Pinpoint the cell where the given text exists, returning its (x, y) midpoint coordinate. 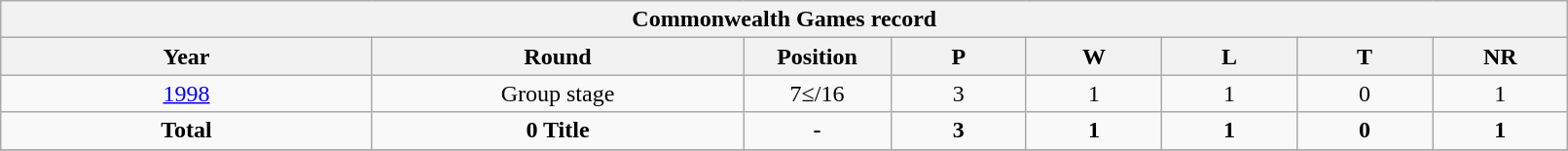
- (818, 131)
Year (187, 57)
7≤/16 (818, 94)
Position (818, 57)
Round (558, 57)
NR (1501, 57)
0 Title (558, 131)
L (1228, 57)
Commonwealth Games record (784, 19)
P (958, 57)
Group stage (558, 94)
W (1094, 57)
Total (187, 131)
T (1365, 57)
1998 (187, 94)
